Output the [X, Y] coordinate of the center of the cell containing the given text.  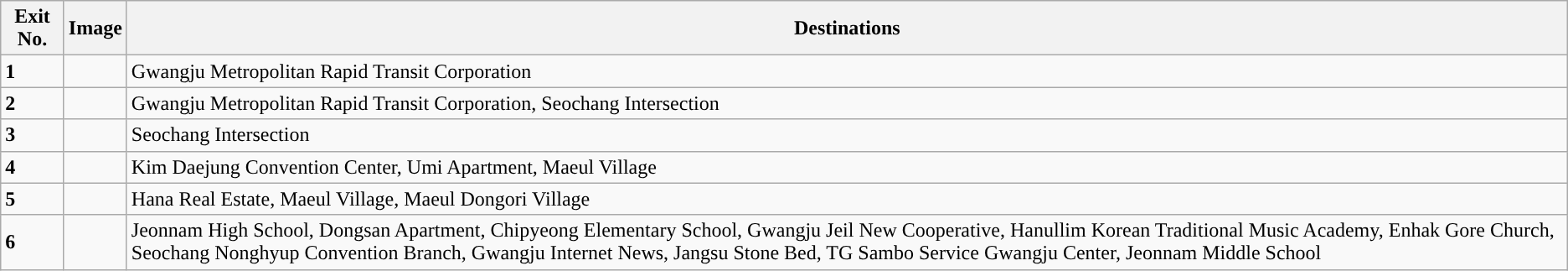
Hana Real Estate, Maeul Village, Maeul Dongori Village [847, 199]
4 [33, 167]
2 [33, 103]
3 [33, 135]
Image [95, 29]
6 [33, 242]
5 [33, 199]
Destinations [847, 29]
Gwangju Metropolitan Rapid Transit Corporation, Seochang Intersection [847, 103]
Exit No. [33, 29]
Kim Daejung Convention Center, Umi Apartment, Maeul Village [847, 167]
Gwangju Metropolitan Rapid Transit Corporation [847, 71]
Seochang Intersection [847, 135]
1 [33, 71]
